Output the (x, y) coordinate of the center of the cell containing the given text.  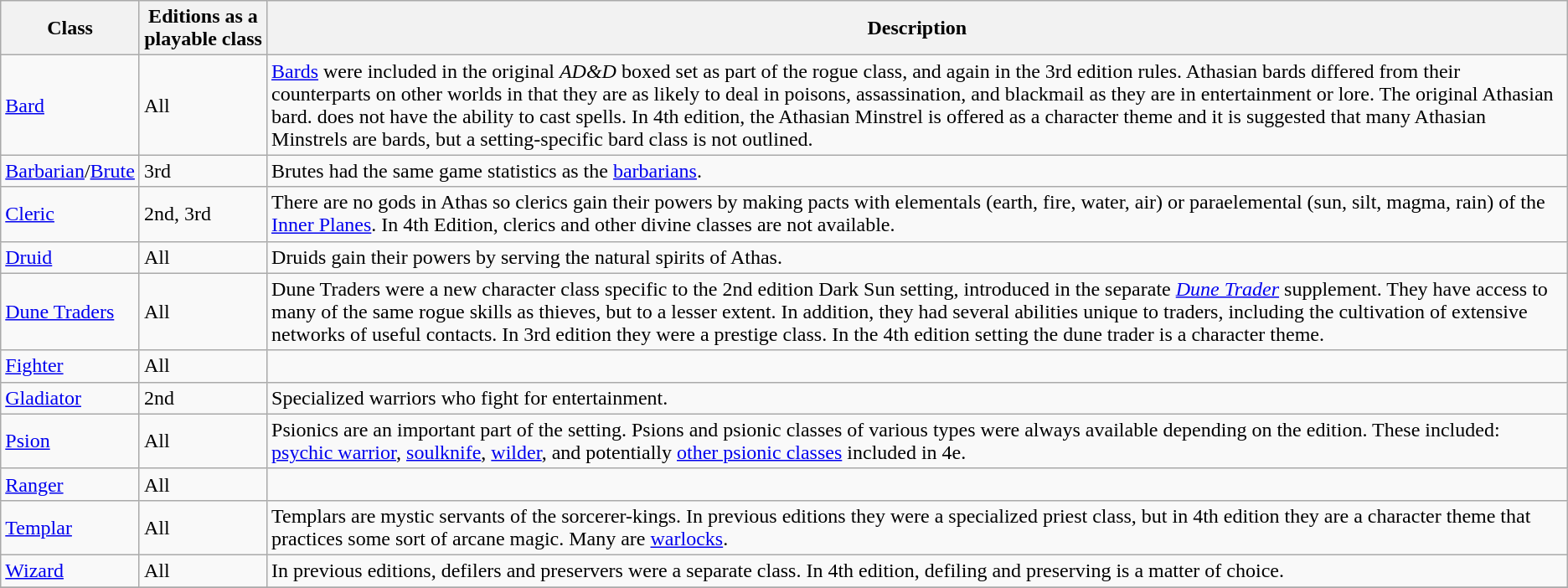
Editions as a playable class (203, 28)
Barbarian/Brute (70, 171)
Templar (70, 528)
3rd (203, 171)
Class (70, 28)
Gladiator (70, 398)
Fighter (70, 366)
In previous editions, defilers and preservers were a separate class. In 4th edition, defiling and preserving is a matter of choice. (918, 570)
2nd (203, 398)
Ranger (70, 484)
Psion (70, 441)
Druids gain their powers by serving the natural spirits of Athas. (918, 257)
Description (918, 28)
Brutes had the same game statistics as the barbarians. (918, 171)
Wizard (70, 570)
Cleric (70, 214)
Druid (70, 257)
2nd, 3rd (203, 214)
Dune Traders (70, 312)
Bard (70, 106)
Specialized warriors who fight for entertainment. (918, 398)
